Locate the cell with the specified text and output its (X, Y) center coordinate. 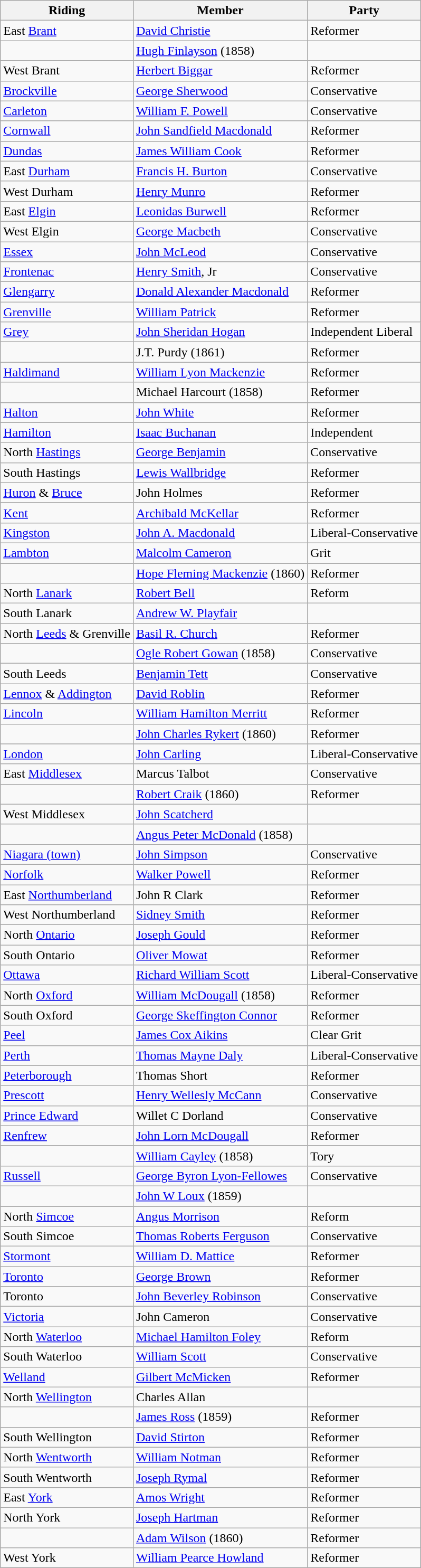
Michael Hamilton Foley (220, 1337)
Party (364, 11)
Adam Wilson (1860) (220, 1538)
North Wentworth (67, 1457)
Grenville (67, 312)
George Skeffington Connor (220, 1015)
James William Cook (220, 151)
Marcus Talbot (220, 774)
John A. Macdonald (220, 533)
South Wellington (67, 1437)
Charles Allan (220, 1397)
Kingston (67, 533)
Joseph Rymal (220, 1477)
West Middlesex (67, 814)
George Brown (220, 1277)
Thomas Mayne Daly (220, 1055)
Perth (67, 1055)
Gilbert McMicken (220, 1377)
William Cayley (1858) (220, 1156)
Grey (67, 332)
Herbert Biggar (220, 71)
Richard William Scott (220, 975)
Andrew W. Playfair (220, 613)
Sidney Smith (220, 915)
Peel (67, 1035)
George Byron Lyon-Fellowes (220, 1176)
West Brant (67, 71)
Dundas (67, 151)
Henry Smith, Jr (220, 272)
West Durham (67, 191)
John Cameron (220, 1317)
Riding (67, 11)
John McLeod (220, 252)
George Macbeth (220, 231)
Cornwall (67, 131)
John Simpson (220, 854)
John Scatcherd (220, 814)
Robert Craik (1860) (220, 794)
Lambton (67, 553)
South Simcoe (67, 1236)
Renfrew (67, 1136)
Angus Morrison (220, 1216)
North Wellington (67, 1397)
North Lanark (67, 593)
Joseph Gould (220, 935)
West York (67, 1558)
J.T. Purdy (1861) (220, 352)
Essex (67, 252)
Ottawa (67, 975)
London (67, 754)
Independent (364, 432)
David Stirton (220, 1437)
East Durham (67, 171)
John Beverley Robinson (220, 1297)
William Patrick (220, 312)
Amos Wright (220, 1497)
Donald Alexander Macdonald (220, 292)
Halton (67, 412)
David Roblin (220, 694)
William Scott (220, 1357)
John Carling (220, 754)
William Notman (220, 1457)
William F. Powell (220, 111)
Huron & Bruce (67, 493)
Robert Bell (220, 593)
William Pearce Howland (220, 1558)
Peterborough (67, 1075)
Welland (67, 1377)
John Sheridan Hogan (220, 332)
Victoria (67, 1317)
Lennox & Addington (67, 694)
William McDougall (1858) (220, 995)
David Christie (220, 31)
William Hamilton Merritt (220, 714)
Michael Harcourt (1858) (220, 392)
Prince Edward (67, 1116)
Frontenac (67, 272)
North Oxford (67, 995)
North Ontario (67, 935)
Brockville (67, 91)
Thomas Roberts Ferguson (220, 1236)
Francis H. Burton (220, 171)
East Northumberland (67, 895)
Angus Peter McDonald (1858) (220, 834)
Member (220, 11)
Tory (364, 1156)
North Simcoe (67, 1216)
Oliver Mowat (220, 955)
William D. Mattice (220, 1257)
Henry Wellesly McCann (220, 1095)
Clear Grit (364, 1035)
Independent Liberal (364, 332)
George Sherwood (220, 91)
East York (67, 1497)
East Middlesex (67, 774)
South Ontario (67, 955)
Hamilton (67, 432)
James Cox Aikins (220, 1035)
John Lorn McDougall (220, 1136)
George Benjamin (220, 452)
Lincoln (67, 714)
West Northumberland (67, 915)
John R Clark (220, 895)
West Elgin (67, 231)
Stormont (67, 1257)
South Waterloo (67, 1357)
South Hastings (67, 473)
South Oxford (67, 1015)
Ogle Robert Gowan (1858) (220, 654)
Henry Munro (220, 191)
Haldimand (67, 372)
Walker Powell (220, 874)
Willet C Dorland (220, 1116)
John W Loux (1859) (220, 1196)
William Lyon Mackenzie (220, 372)
South Lanark (67, 613)
Carleton (67, 111)
North York (67, 1517)
North Leeds & Grenville (67, 634)
Niagara (town) (67, 854)
Kent (67, 513)
John Sandfield Macdonald (220, 131)
Prescott (67, 1095)
John White (220, 412)
Archibald McKellar (220, 513)
James Ross (1859) (220, 1417)
North Waterloo (67, 1337)
Russell (67, 1176)
Basil R. Church (220, 634)
Norfolk (67, 874)
Thomas Short (220, 1075)
East Brant (67, 31)
Lewis Wallbridge (220, 473)
Malcolm Cameron (220, 553)
South Wentworth (67, 1477)
John Charles Rykert (1860) (220, 734)
Hope Fleming Mackenzie (1860) (220, 573)
South Leeds (67, 674)
Grit (364, 553)
John Holmes (220, 493)
East Elgin (67, 211)
North Hastings (67, 452)
Joseph Hartman (220, 1517)
Hugh Finlayson (1858) (220, 51)
Glengarry (67, 292)
Isaac Buchanan (220, 432)
Benjamin Tett (220, 674)
Leonidas Burwell (220, 211)
